Pinpoint the cell where the given text exists, returning its (X, Y) midpoint coordinate. 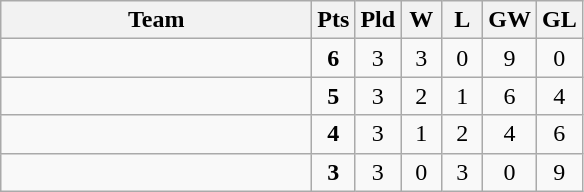
GL (559, 20)
GW (510, 20)
Pld (378, 20)
Team (156, 20)
Pts (334, 20)
W (422, 20)
L (462, 20)
5 (334, 96)
